Identify which cell holds the provided text, then report its (X, Y) central coordinate. 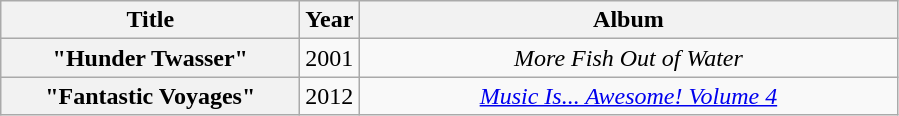
Year (330, 20)
Music Is... Awesome! Volume 4 (628, 96)
2001 (330, 58)
"Fantastic Voyages" (150, 96)
More Fish Out of Water (628, 58)
2012 (330, 96)
Title (150, 20)
Album (628, 20)
"Hunder Twasser" (150, 58)
